Scan for the cell matching the given text and deliver its (X, Y) coordinate at center. 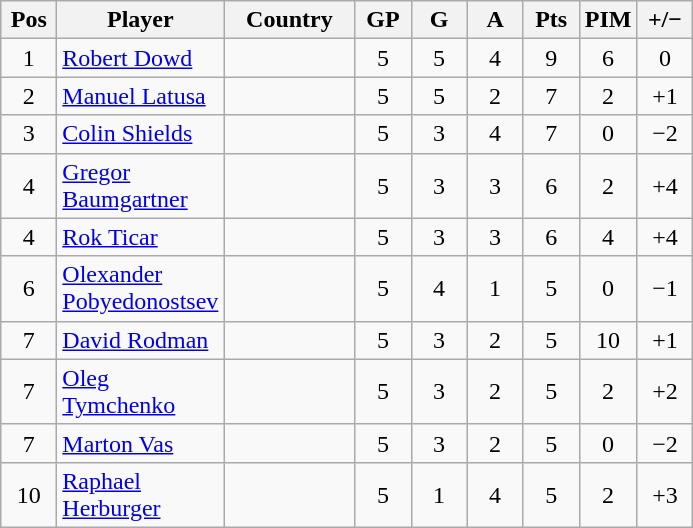
−1 (665, 288)
Country (290, 20)
A (495, 20)
Gregor Baumgartner (140, 186)
Raphael Herburger (140, 494)
Rok Ticar (140, 237)
+2 (665, 392)
Colin Shields (140, 134)
Marton Vas (140, 443)
Olexander Pobyedonostsev (140, 288)
Pos (29, 20)
G (439, 20)
Pts (551, 20)
PIM (608, 20)
Manuel Latusa (140, 96)
Player (140, 20)
Robert Dowd (140, 58)
David Rodman (140, 340)
Oleg Tymchenko (140, 392)
+/− (665, 20)
GP (383, 20)
9 (551, 58)
+3 (665, 494)
